Detect which cell encompasses the target text, then output its (X, Y) center coordinate. 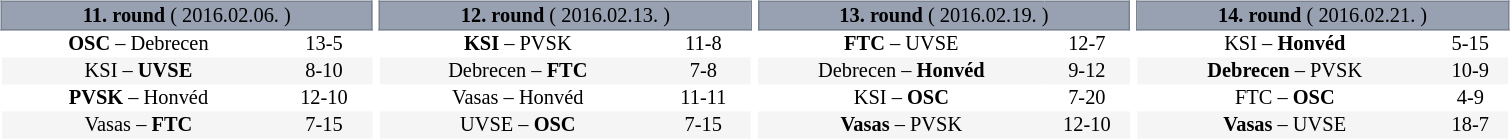
KSI – UVSE (138, 72)
5-15 (1470, 44)
Vasas – PVSK (901, 126)
10-9 (1470, 72)
KSI – Honvéd (1284, 44)
11. round ( 2016.02.06. ) (186, 15)
11-11 (704, 98)
12-7 (1086, 44)
12. round ( 2016.02.13. ) (566, 15)
Vasas – UVSE (1284, 126)
Debrecen – Honvéd (901, 72)
11-8 (704, 44)
4-9 (1470, 98)
13. round ( 2016.02.19. ) (944, 15)
18-7 (1470, 126)
Debrecen – FTC (518, 72)
FTC – UVSE (901, 44)
FTC – OSC (1284, 98)
7-8 (704, 72)
Debrecen – PVSK (1284, 72)
13-5 (324, 44)
7-20 (1086, 98)
UVSE – OSC (518, 126)
8-10 (324, 72)
OSC – Debrecen (138, 44)
Vasas – FTC (138, 126)
PVSK – Honvéd (138, 98)
14. round ( 2016.02.21. ) (1322, 15)
Vasas – Honvéd (518, 98)
KSI – OSC (901, 98)
KSI – PVSK (518, 44)
9-12 (1086, 72)
